Provide the [x, y] coordinate of the cell's center where the given text is located.  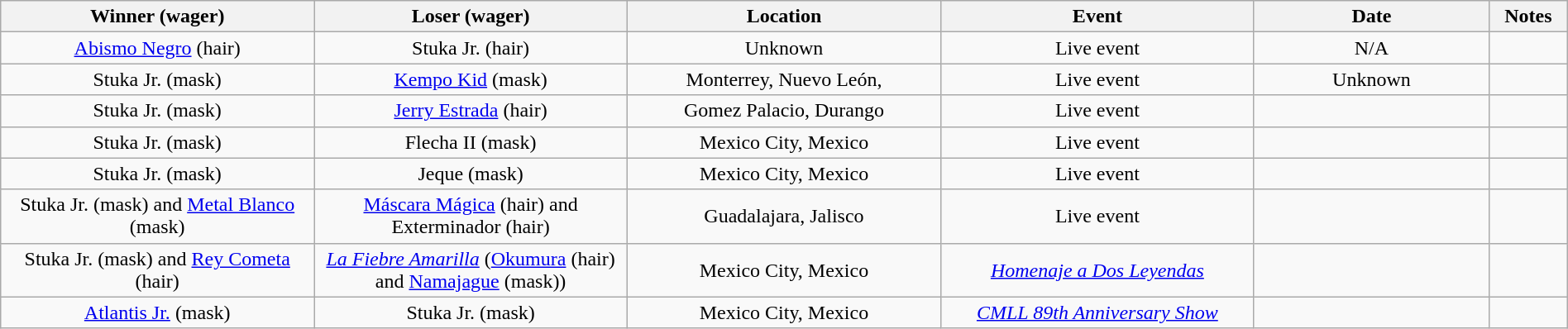
Gomez Palacio, Durango [784, 111]
Guadalajara, Jalisco [784, 217]
Event [1097, 17]
Monterrey, Nuevo León, [784, 79]
Kempo Kid (mask) [471, 79]
Flecha II (mask) [471, 142]
Winner (wager) [157, 17]
Stuka Jr. (mask) and Metal Blanco (mask) [157, 217]
La Fiebre Amarilla (Okumura (hair) and Namajague (mask)) [471, 269]
Stuka Jr. (hair) [471, 48]
Stuka Jr. (mask) and Rey Cometa (hair) [157, 269]
Jeque (mask) [471, 174]
Jerry Estrada (hair) [471, 111]
Notes [1528, 17]
Atlantis Jr. (mask) [157, 312]
Máscara Mágica (hair) and Exterminador (hair) [471, 217]
Date [1371, 17]
Homenaje a Dos Leyendas [1097, 269]
Loser (wager) [471, 17]
Location [784, 17]
CMLL 89th Anniversary Show [1097, 312]
N/A [1371, 48]
Abismo Negro (hair) [157, 48]
